For the text-containing cell, return its midpoint in [x, y] coordinate format. 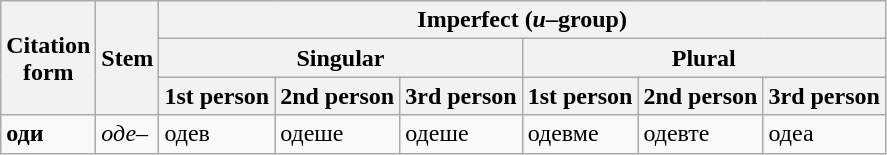
одев [217, 134]
оди [48, 134]
одеа [824, 134]
Stem [128, 58]
Plural [704, 58]
оде– [128, 134]
Singular [340, 58]
Imperfect (и–group) [522, 20]
одевме [580, 134]
одевте [700, 134]
Citationform [48, 58]
